Determine the (X, Y) coordinate at the center of the cell enclosing the given text.  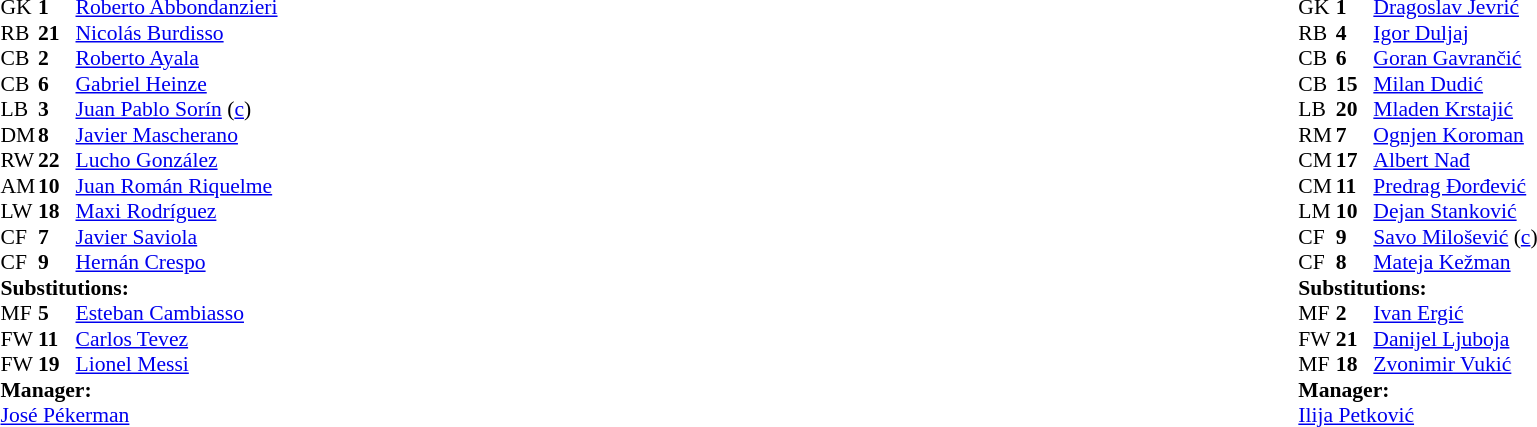
Danijel Ljuboja (1455, 339)
Gabriel Heinze (177, 84)
AM (19, 186)
LM (1317, 211)
15 (1355, 84)
Mladen Krstajić (1455, 109)
RW (19, 161)
Mateja Kežman (1455, 263)
Carlos Tevez (177, 339)
Lionel Messi (177, 365)
Albert Nađ (1455, 161)
Javier Saviola (177, 237)
Ognjen Koroman (1455, 135)
Goran Gavrančić (1455, 59)
Esteban Cambiasso (177, 313)
Dejan Stanković (1455, 211)
Hernán Crespo (177, 263)
Juan Román Riquelme (177, 186)
Milan Dudić (1455, 84)
22 (57, 161)
RM (1317, 135)
Roberto Ayala (177, 59)
Zvonimir Vukić (1455, 365)
5 (57, 313)
Igor Duljaj (1455, 33)
Javier Mascherano (177, 135)
4 (1355, 33)
Maxi Rodríguez (177, 211)
17 (1355, 161)
Savo Milošević (c) (1455, 237)
Juan Pablo Sorín (c) (177, 109)
Predrag Đorđević (1455, 186)
20 (1355, 109)
DM (19, 135)
3 (57, 109)
Nicolás Burdisso (177, 33)
LW (19, 211)
Lucho González (177, 161)
Ivan Ergić (1455, 313)
19 (57, 365)
